Return [x, y] of the center of cell containing provided text 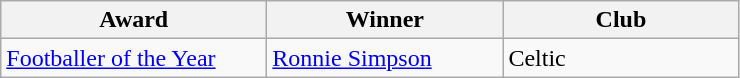
Award [134, 20]
Footballer of the Year [134, 58]
Winner [385, 20]
Club [621, 20]
Celtic [621, 58]
Ronnie Simpson [385, 58]
